Output the [X, Y] coordinate of the center of the cell containing the given text.  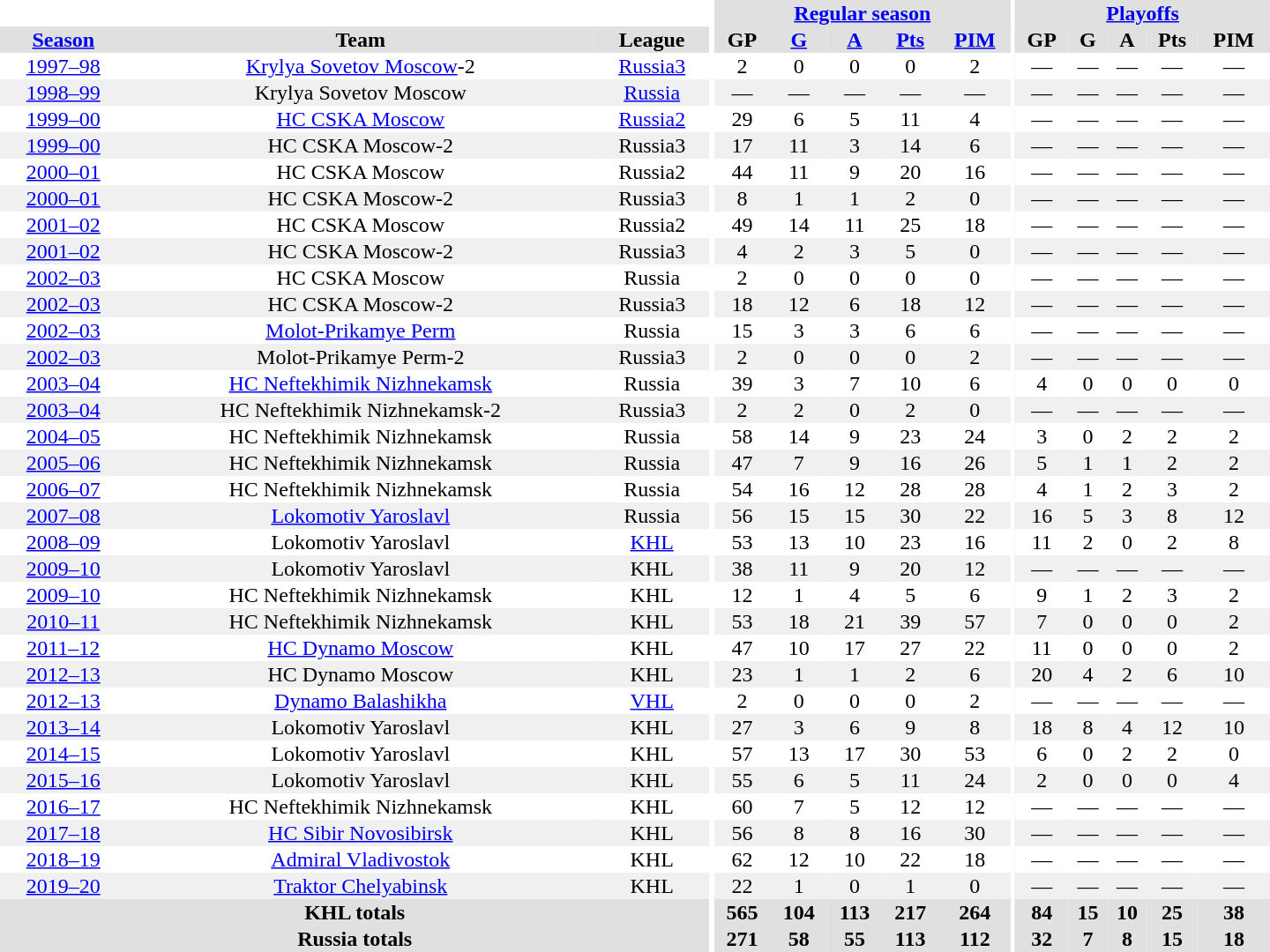
217 [910, 912]
2005–06 [63, 463]
104 [799, 912]
VHL [652, 701]
271 [742, 939]
KHL totals [355, 912]
Team [362, 40]
2018–19 [63, 859]
Traktor Chelyabinsk [362, 886]
60 [742, 807]
2014–15 [63, 754]
2019–20 [63, 886]
264 [975, 912]
2007–08 [63, 516]
HC Neftekhimik Nizhnekamsk-2 [362, 410]
1997–98 [63, 66]
Dynamo Balashikha [362, 701]
Russia totals [355, 939]
Admiral Vladivostok [362, 859]
2017–18 [63, 833]
32 [1042, 939]
84 [1042, 912]
49 [742, 225]
2010–11 [63, 621]
League [652, 40]
2016–17 [63, 807]
62 [742, 859]
1998–99 [63, 93]
Molot-Prikamye Perm-2 [362, 357]
565 [742, 912]
2006–07 [63, 489]
2015–16 [63, 780]
26 [975, 463]
2013–14 [63, 727]
29 [742, 119]
Regular season [863, 13]
54 [742, 489]
44 [742, 172]
112 [975, 939]
2011–12 [63, 648]
2008–09 [63, 542]
Krylya Sovetov Moscow-2 [362, 66]
2004–05 [63, 436]
21 [855, 621]
Playoffs [1143, 13]
Molot-Prikamye Perm [362, 331]
Krylya Sovetov Moscow [362, 93]
HC Sibir Novosibirsk [362, 833]
Season [63, 40]
